Output the [X, Y] coordinate of the center of the cell containing the given text.  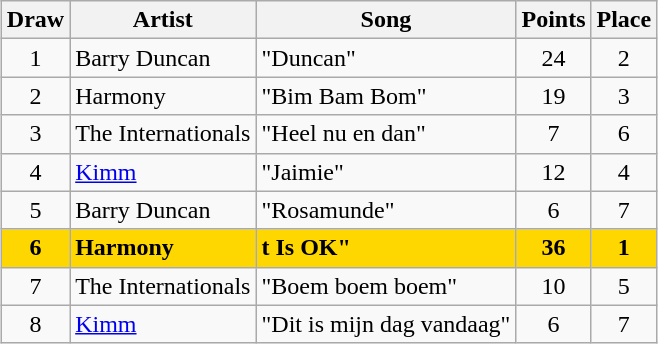
t Is OK" [386, 248]
"Boem boem boem" [386, 286]
10 [554, 286]
19 [554, 96]
"Duncan" [386, 58]
Place [624, 20]
8 [35, 324]
"Dit is mijn dag vandaag" [386, 324]
Artist [163, 20]
12 [554, 172]
36 [554, 248]
"Rosamunde" [386, 210]
"Heel nu en dan" [386, 134]
"Bim Bam Bom" [386, 96]
Points [554, 20]
Draw [35, 20]
24 [554, 58]
Song [386, 20]
"Jaimie" [386, 172]
